Return (x, y) of the center of cell containing provided text 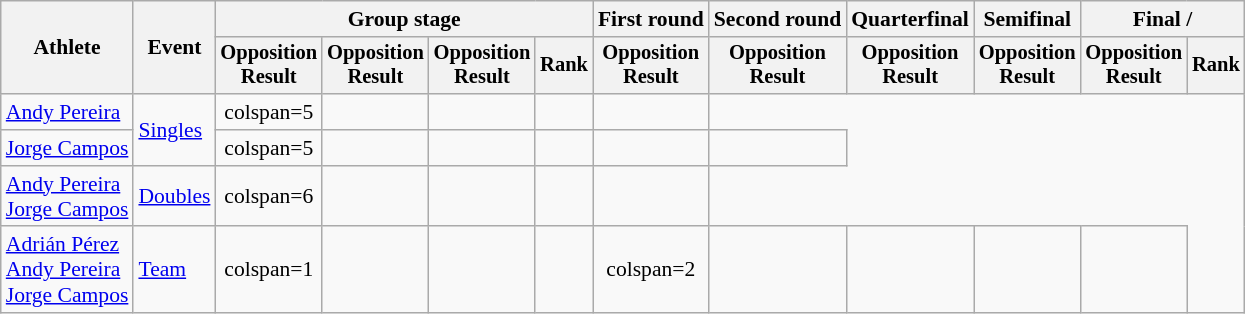
Team (174, 270)
Jorge Campos (68, 148)
Event (174, 48)
Andy Pereira (68, 112)
First round (651, 19)
Second round (778, 19)
Singles (174, 130)
colspan=6 (268, 196)
Adrián PérezAndy PereiraJorge Campos (68, 270)
Doubles (174, 196)
Group stage (404, 19)
colspan=1 (268, 270)
Andy PereiraJorge Campos (68, 196)
colspan=2 (651, 270)
Semifinal (1028, 19)
Athlete (68, 48)
Final / (1162, 19)
Quarterfinal (910, 19)
